Return [x, y] of the center of cell containing provided text 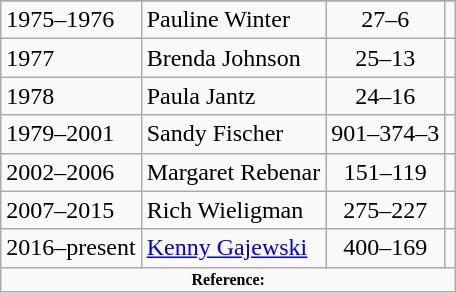
27–6 [386, 20]
1979–2001 [71, 134]
2016–present [71, 248]
Reference: [228, 279]
Sandy Fischer [234, 134]
1975–1976 [71, 20]
Rich Wieligman [234, 210]
2007–2015 [71, 210]
1978 [71, 96]
Paula Jantz [234, 96]
25–13 [386, 58]
Brenda Johnson [234, 58]
Margaret Rebenar [234, 172]
901–374–3 [386, 134]
1977 [71, 58]
24–16 [386, 96]
Pauline Winter [234, 20]
151–119 [386, 172]
275–227 [386, 210]
Kenny Gajewski [234, 248]
2002–2006 [71, 172]
400–169 [386, 248]
